Scan for the cell matching the given text and deliver its (X, Y) coordinate at center. 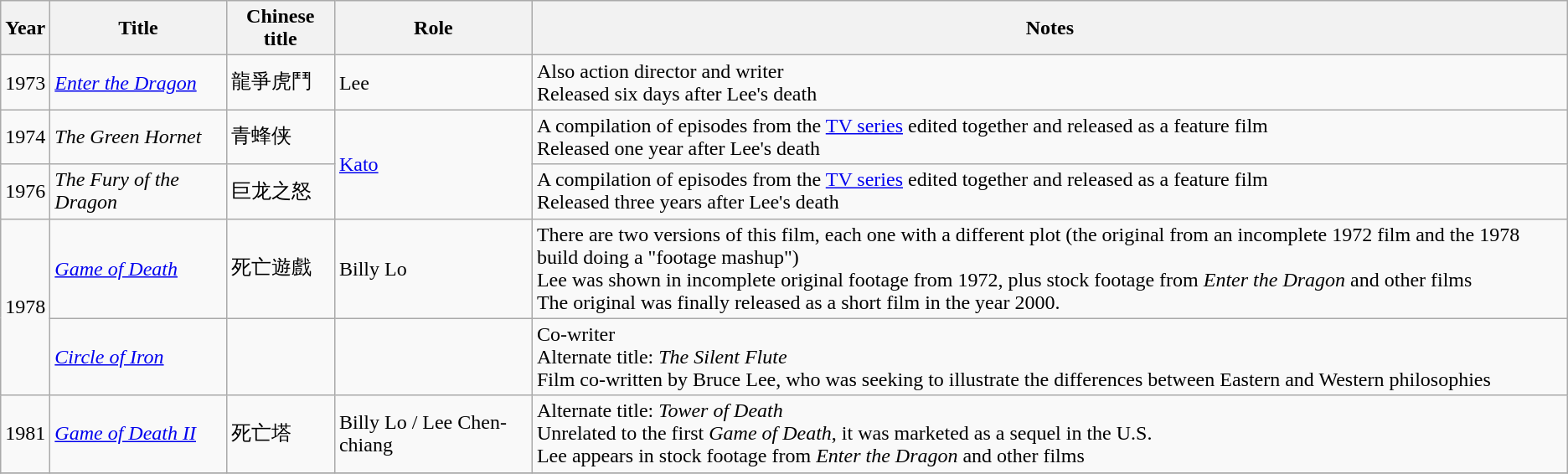
巨龙之怒 (280, 191)
Notes (1050, 28)
Role (433, 28)
1981 (25, 434)
Lee (433, 82)
青蜂侠 (280, 137)
Billy Lo (433, 268)
1973 (25, 82)
Year (25, 28)
Billy Lo / Lee Chen-chiang (433, 434)
龍爭虎鬥 (280, 82)
The Green Hornet (138, 137)
The Fury of the Dragon (138, 191)
1978 (25, 307)
Chinese title (280, 28)
A compilation of episodes from the TV series edited together and released as a feature filmReleased three years after Lee's death (1050, 191)
Game of Death II (138, 434)
A compilation of episodes from the TV series edited together and released as a feature filmReleased one year after Lee's death (1050, 137)
Game of Death (138, 268)
1976 (25, 191)
Circle of Iron (138, 357)
死亡塔 (280, 434)
Title (138, 28)
Enter the Dragon (138, 82)
Also action director and writerReleased six days after Lee's death (1050, 82)
Kato (433, 164)
死亡遊戲 (280, 268)
1974 (25, 137)
